Determine the (x, y) coordinate at the center of the cell enclosing the given text.  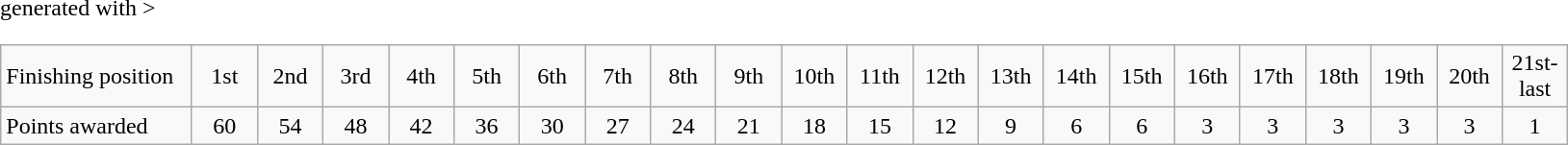
Points awarded (96, 126)
48 (355, 126)
19th (1403, 77)
12th (945, 77)
27 (618, 126)
24 (683, 126)
9 (1011, 126)
8th (683, 77)
18 (814, 126)
5th (487, 77)
18th (1338, 77)
20th (1469, 77)
12 (945, 126)
6th (553, 77)
7th (618, 77)
10th (814, 77)
14th (1076, 77)
21st-last (1535, 77)
3rd (355, 77)
60 (224, 126)
11th (880, 77)
15 (880, 126)
42 (422, 126)
2nd (290, 77)
1 (1535, 126)
21 (749, 126)
1st (224, 77)
15th (1142, 77)
9th (749, 77)
30 (553, 126)
16th (1207, 77)
17th (1272, 77)
13th (1011, 77)
Finishing position (96, 77)
4th (422, 77)
36 (487, 126)
54 (290, 126)
